From the cell containing the given text, extract its center point as (x, y) coordinate. 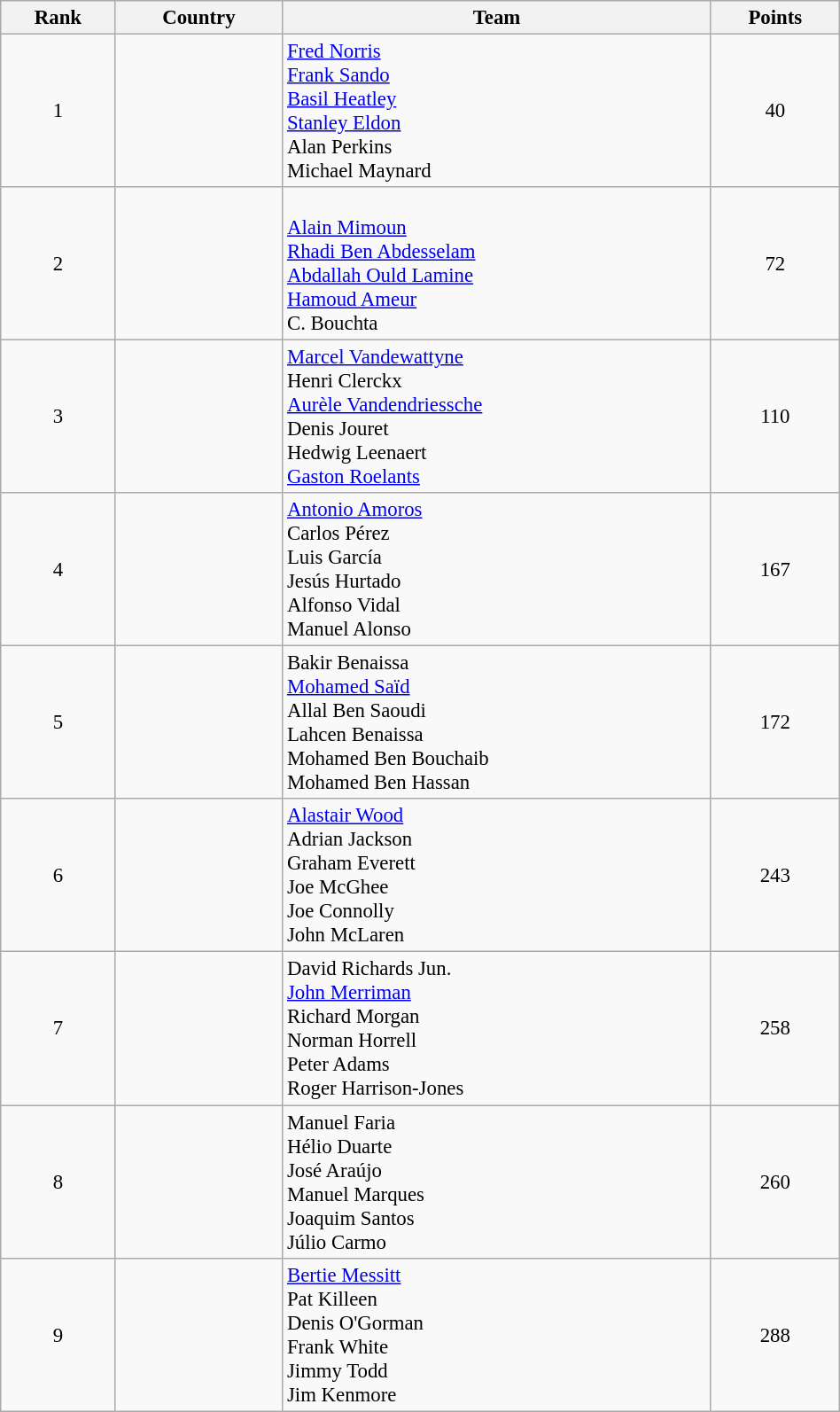
David Richards Jun.John MerrimanRichard MorganNorman HorrellPeter AdamsRoger Harrison-Jones (497, 1028)
2 (58, 264)
Country (198, 18)
Alastair WoodAdrian JacksonGraham EverettJoe McGheeJoe ConnollyJohn McLaren (497, 876)
110 (774, 417)
Marcel VandewattyneHenri ClerckxAurèle VandendriesscheDenis JouretHedwig LeenaertGaston Roelants (497, 417)
4 (58, 569)
5 (58, 723)
Manuel FariaHélio DuarteJosé AraújoManuel MarquesJoaquim SantosJúlio Carmo (497, 1182)
258 (774, 1028)
72 (774, 264)
40 (774, 112)
3 (58, 417)
Antonio AmorosCarlos PérezLuis GarcíaJesús HurtadoAlfonso VidalManuel Alonso (497, 569)
167 (774, 569)
Rank (58, 18)
Fred NorrisFrank SandoBasil HeatleyStanley EldonAlan PerkinsMichael Maynard (497, 112)
Points (774, 18)
288 (774, 1335)
1 (58, 112)
243 (774, 876)
9 (58, 1335)
8 (58, 1182)
260 (774, 1182)
7 (58, 1028)
Alain MimounRhadi Ben AbdesselamAbdallah Ould LamineHamoud AmeurC. Bouchta (497, 264)
Bertie MessittPat KilleenDenis O'GormanFrank WhiteJimmy ToddJim Kenmore (497, 1335)
6 (58, 876)
Team (497, 18)
172 (774, 723)
Bakir BenaissaMohamed SaïdAllal Ben SaoudiLahcen BenaissaMohamed Ben BouchaibMohamed Ben Hassan (497, 723)
